Return (X, Y) of the center of cell containing provided text 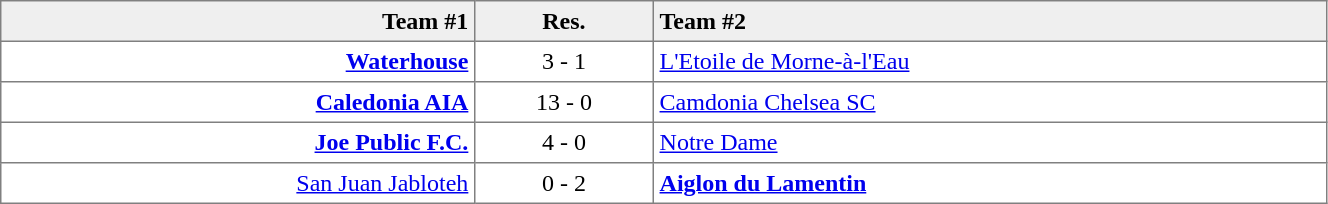
Notre Dame (990, 142)
Team #1 (238, 21)
L'Etoile de Morne-à-l'Eau (990, 61)
13 - 0 (564, 102)
3 - 1 (564, 61)
Camdonia Chelsea SC (990, 102)
Res. (564, 21)
Joe Public F.C. (238, 142)
Aiglon du Lamentin (990, 183)
4 - 0 (564, 142)
Team #2 (990, 21)
San Juan Jabloteh (238, 183)
Waterhouse (238, 61)
Caledonia AIA (238, 102)
0 - 2 (564, 183)
